Provide the [X, Y] coordinate of the cell's center where the given text is located.  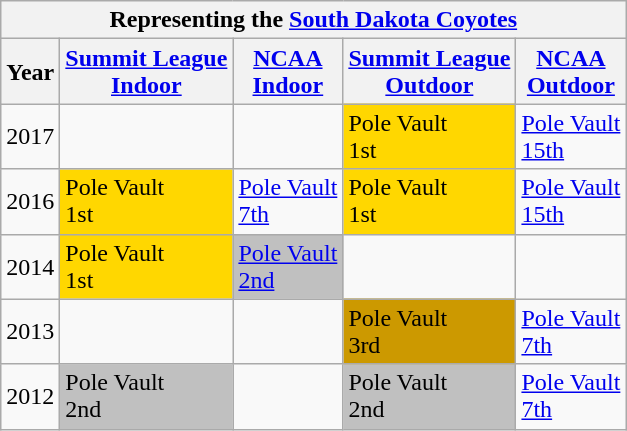
NCAA Indoor [288, 72]
Summit LeagueIndoor [146, 72]
Summit LeagueOutdoor [430, 72]
NCAAOutdoor [571, 72]
Year [30, 72]
2014 [30, 266]
Representing the South Dakota Coyotes [314, 20]
Pole Vault 3rd [430, 332]
2016 [30, 202]
2012 [30, 396]
2013 [30, 332]
2017 [30, 136]
